Locate the cell with the specified text and output its [x, y] center coordinate. 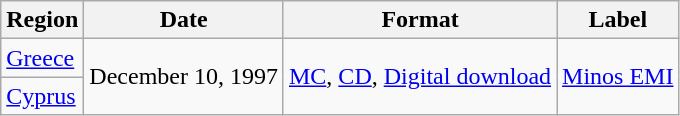
Minos EMI [618, 77]
Greece [42, 58]
Region [42, 20]
December 10, 1997 [184, 77]
Cyprus [42, 96]
Date [184, 20]
Format [420, 20]
Label [618, 20]
MC, CD, Digital download [420, 77]
